Search for the cell housing the specified text and yield its (X, Y) center coordinate. 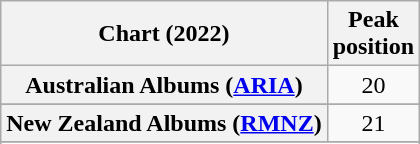
Chart (2022) (164, 34)
Australian Albums (ARIA) (164, 85)
Peakposition (373, 34)
21 (373, 123)
New Zealand Albums (RMNZ) (164, 123)
20 (373, 85)
